Provide the (x, y) coordinate of the cell's center where the given text is located.  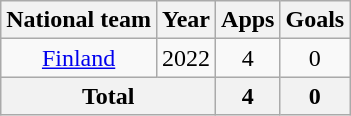
Finland (79, 58)
Total (108, 96)
Year (186, 20)
National team (79, 20)
2022 (186, 58)
Apps (248, 20)
Goals (315, 20)
